Scan for the cell matching the given text and deliver its (x, y) coordinate at center. 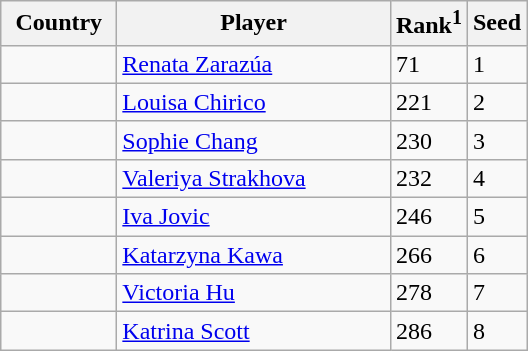
4 (496, 178)
221 (428, 102)
Iva Jovic (254, 217)
Renata Zarazúa (254, 64)
1 (496, 64)
8 (496, 331)
Seed (496, 24)
6 (496, 255)
266 (428, 255)
230 (428, 140)
Player (254, 24)
Country (59, 24)
3 (496, 140)
Victoria Hu (254, 293)
7 (496, 293)
71 (428, 64)
246 (428, 217)
286 (428, 331)
2 (496, 102)
Sophie Chang (254, 140)
Katrina Scott (254, 331)
Valeriya Strakhova (254, 178)
5 (496, 217)
Louisa Chirico (254, 102)
232 (428, 178)
Katarzyna Kawa (254, 255)
Rank1 (428, 24)
278 (428, 293)
